Locate the cell with the specified text and output its (X, Y) center coordinate. 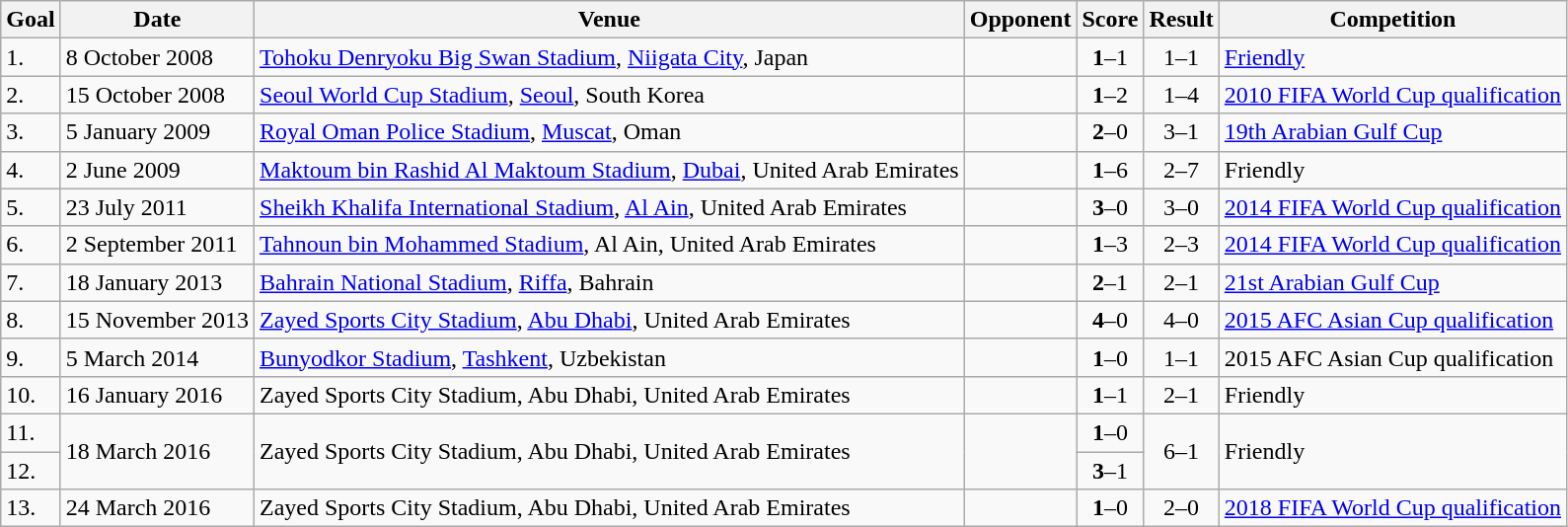
18 January 2013 (157, 282)
6. (31, 245)
Royal Oman Police Stadium, Muscat, Oman (610, 132)
5. (31, 207)
3. (31, 132)
19th Arabian Gulf Cup (1392, 132)
2 June 2009 (157, 170)
Bahrain National Stadium, Riffa, Bahrain (610, 282)
Competition (1392, 20)
5 January 2009 (157, 132)
11. (31, 432)
2. (31, 95)
1–6 (1110, 170)
2–7 (1181, 170)
2 September 2011 (157, 245)
Seoul World Cup Stadium, Seoul, South Korea (610, 95)
Tahnoun bin Mohammed Stadium, Al Ain, United Arab Emirates (610, 245)
8. (31, 320)
16 January 2016 (157, 395)
1–2 (1110, 95)
8 October 2008 (157, 57)
13. (31, 508)
15 October 2008 (157, 95)
7. (31, 282)
Date (157, 20)
Result (1181, 20)
Bunyodkor Stadium, Tashkent, Uzbekistan (610, 357)
1. (31, 57)
21st Arabian Gulf Cup (1392, 282)
2018 FIFA World Cup qualification (1392, 508)
Tohoku Denryoku Big Swan Stadium, Niigata City, Japan (610, 57)
23 July 2011 (157, 207)
4. (31, 170)
10. (31, 395)
Sheikh Khalifa International Stadium, Al Ain, United Arab Emirates (610, 207)
15 November 2013 (157, 320)
24 March 2016 (157, 508)
1–3 (1110, 245)
Venue (610, 20)
5 March 2014 (157, 357)
Opponent (1020, 20)
18 March 2016 (157, 451)
2010 FIFA World Cup qualification (1392, 95)
9. (31, 357)
6–1 (1181, 451)
1–4 (1181, 95)
Goal (31, 20)
Maktoum bin Rashid Al Maktoum Stadium, Dubai, United Arab Emirates (610, 170)
2–3 (1181, 245)
Score (1110, 20)
12. (31, 471)
